For the text-containing cell, return its midpoint in [x, y] coordinate format. 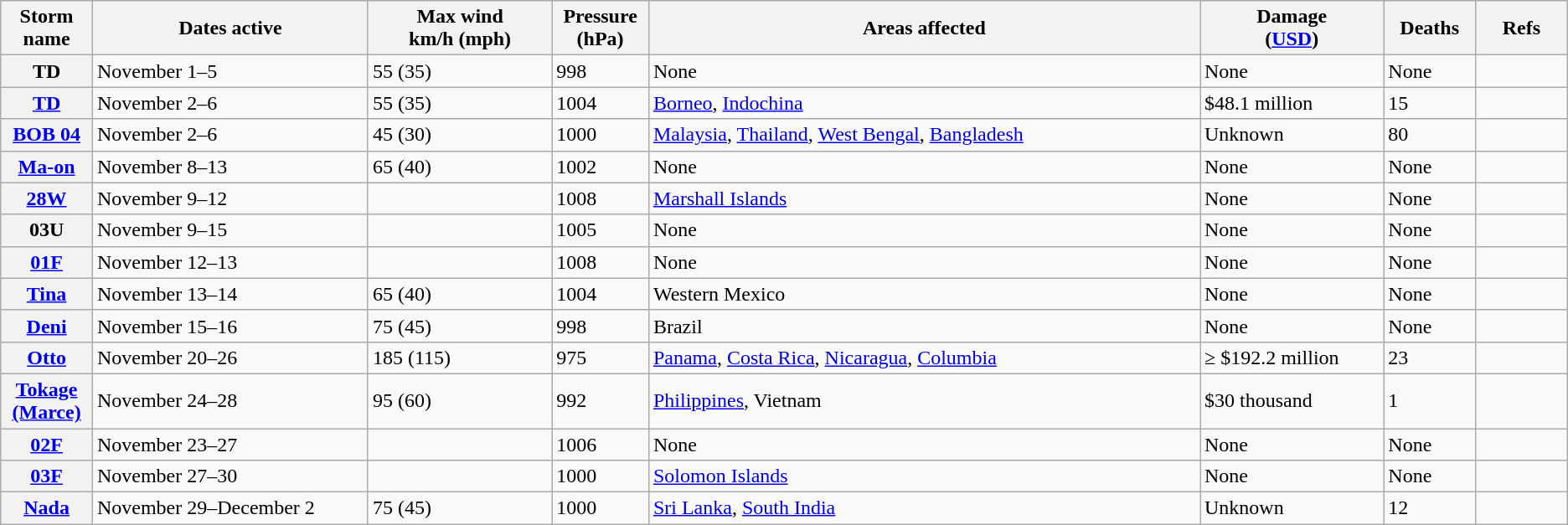
1 [1430, 400]
Damage(USD) [1292, 28]
Dates active [230, 28]
Otto [47, 358]
Tina [47, 294]
November 8–13 [230, 167]
975 [601, 358]
02F [47, 445]
November 20–26 [230, 358]
12 [1430, 508]
November 12–13 [230, 262]
15 [1430, 103]
Borneo, Indochina [924, 103]
≥ $192.2 million [1292, 358]
$48.1 million [1292, 103]
Areas affected [924, 28]
95 (60) [459, 400]
Panama, Costa Rica, Nicaragua, Columbia [924, 358]
Pressure(hPa) [601, 28]
November 29–December 2 [230, 508]
Nada [47, 508]
1005 [601, 230]
Marshall Islands [924, 198]
Sri Lanka, South India [924, 508]
Deni [47, 326]
1002 [601, 167]
Ma-on [47, 167]
November 27–30 [230, 476]
Philippines, Vietnam [924, 400]
Deaths [1430, 28]
BOB 04 [47, 135]
November 13–14 [230, 294]
Refs [1521, 28]
03U [47, 230]
Western Mexico [924, 294]
November 9–15 [230, 230]
Storm name [47, 28]
Tokage (Marce) [47, 400]
45 (30) [459, 135]
01F [47, 262]
Brazil [924, 326]
185 (115) [459, 358]
23 [1430, 358]
03F [47, 476]
992 [601, 400]
Max windkm/h (mph) [459, 28]
80 [1430, 135]
November 23–27 [230, 445]
1006 [601, 445]
November 9–12 [230, 198]
November 1–5 [230, 71]
November 15–16 [230, 326]
November 24–28 [230, 400]
Solomon Islands [924, 476]
$30 thousand [1292, 400]
28W [47, 198]
Malaysia, Thailand, West Bengal, Bangladesh [924, 135]
